Find where the given text appears and provide that cell's center as [x, y] coordinate. 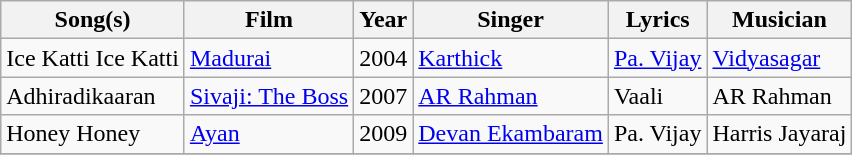
Musician [780, 20]
Ayan [268, 134]
2007 [384, 96]
Harris Jayaraj [780, 134]
Madurai [268, 58]
Song(s) [93, 20]
Ice Katti Ice Katti [93, 58]
Vidyasagar [780, 58]
Adhiradikaaran [93, 96]
Singer [511, 20]
Karthick [511, 58]
Devan Ekambaram [511, 134]
2004 [384, 58]
Lyrics [658, 20]
2009 [384, 134]
Vaali [658, 96]
Year [384, 20]
Sivaji: The Boss [268, 96]
Honey Honey [93, 134]
Film [268, 20]
